Detect which cell encompasses the target text, then output its (x, y) center coordinate. 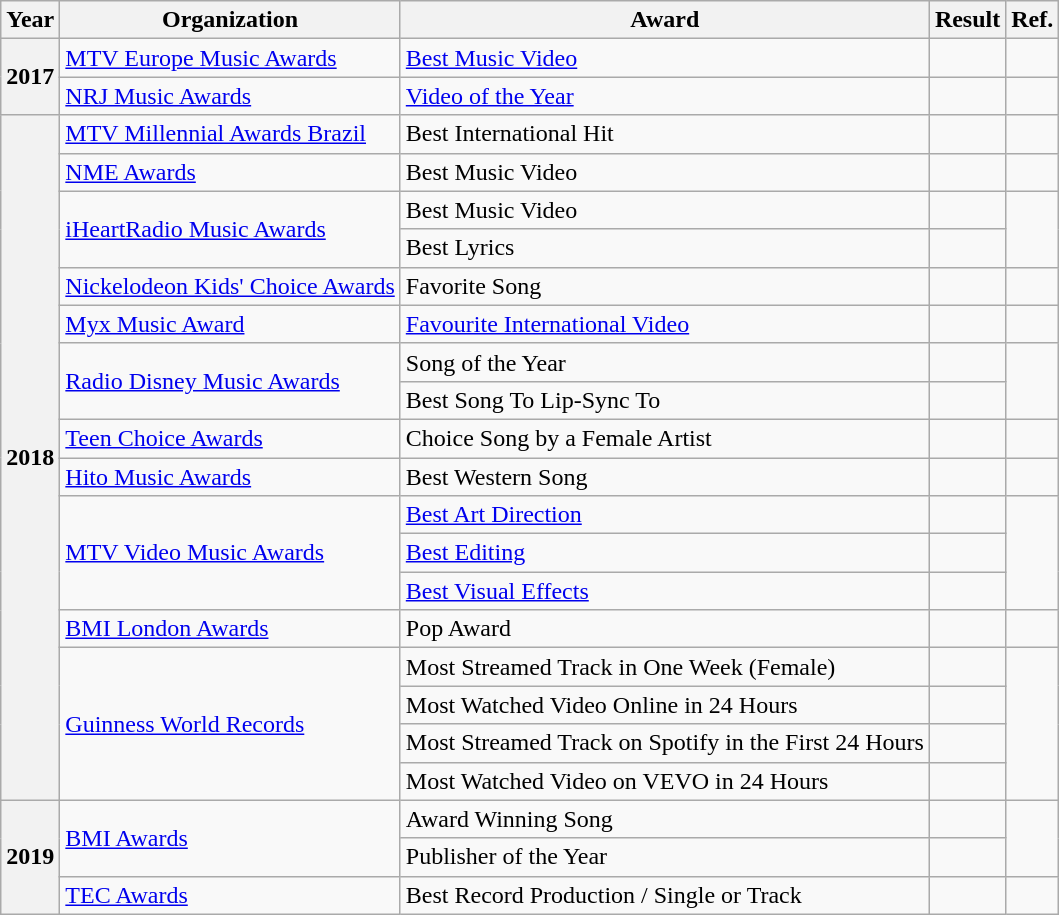
Award (664, 20)
Most Watched Video Online in 24 Hours (664, 705)
NRJ Music Awards (230, 96)
Best Visual Effects (664, 591)
Most Watched Video on VEVO in 24 Hours (664, 781)
Best Editing (664, 553)
Year (30, 20)
MTV Europe Music Awards (230, 58)
Favorite Song (664, 286)
MTV Video Music Awards (230, 553)
Guinness World Records (230, 724)
Result (967, 20)
Award Winning Song (664, 819)
Ref. (1032, 20)
Most Streamed Track on Spotify in the First 24 Hours (664, 743)
Best Art Direction (664, 515)
Organization (230, 20)
BMI Awards (230, 838)
Teen Choice Awards (230, 438)
BMI London Awards (230, 629)
Myx Music Award (230, 324)
Pop Award (664, 629)
Choice Song by a Female Artist (664, 438)
Song of the Year (664, 362)
Favourite International Video (664, 324)
Hito Music Awards (230, 477)
Video of the Year (664, 96)
Best Record Production / Single or Track (664, 895)
2018 (30, 458)
2019 (30, 857)
2017 (30, 77)
iHeartRadio Music Awards (230, 229)
Best International Hit (664, 134)
MTV Millennial Awards Brazil (230, 134)
Publisher of the Year (664, 857)
NME Awards (230, 172)
TEC Awards (230, 895)
Most Streamed Track in One Week (Female) (664, 667)
Best Lyrics (664, 248)
Nickelodeon Kids' Choice Awards (230, 286)
Radio Disney Music Awards (230, 381)
Best Western Song (664, 477)
Best Song To Lip-Sync To (664, 400)
